For the text-containing cell, return its midpoint in (x, y) coordinate format. 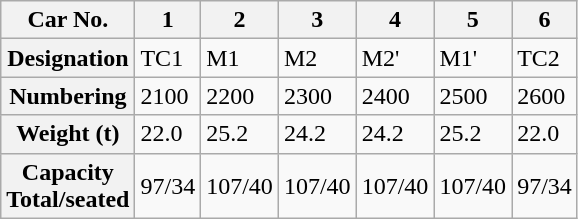
1 (168, 20)
2600 (545, 96)
6 (545, 20)
M1' (473, 58)
M1 (240, 58)
Car No. (68, 20)
2200 (240, 96)
2400 (395, 96)
3 (317, 20)
2500 (473, 96)
5 (473, 20)
Weight (t) (68, 134)
TC2 (545, 58)
TC1 (168, 58)
2100 (168, 96)
2300 (317, 96)
M2' (395, 58)
Designation (68, 58)
Numbering (68, 96)
CapacityTotal/seated (68, 186)
2 (240, 20)
4 (395, 20)
M2 (317, 58)
